Determine the (x, y) coordinate at the center of the cell enclosing the given text.  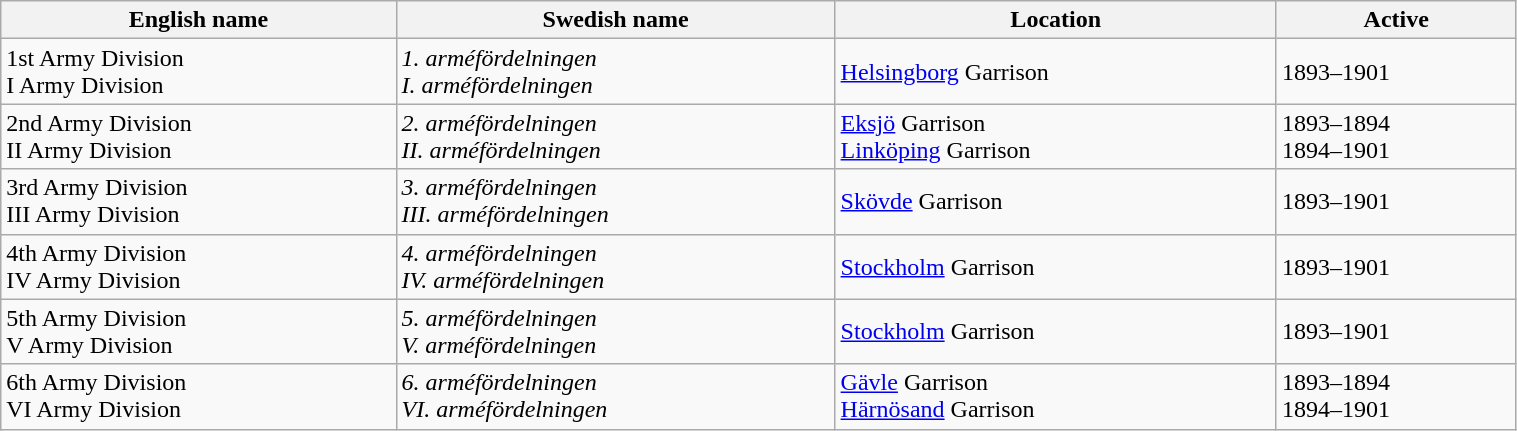
2nd Army DivisionII Army Division (198, 136)
Swedish name (616, 20)
5. arméfördelningenV. arméfördelningen (616, 332)
1. arméfördelningenI. arméfördelningen (616, 72)
Active (1396, 20)
Gävle GarrisonHärnösand Garrison (1056, 396)
Location (1056, 20)
4th Army DivisionIV Army Division (198, 266)
1st Army DivisionI Army Division (198, 72)
6. arméfördelningenVI. arméfördelningen (616, 396)
5th Army DivisionV Army Division (198, 332)
Eksjö GarrisonLinköping Garrison (1056, 136)
Skövde Garrison (1056, 202)
3rd Army DivisionIII Army Division (198, 202)
6th Army DivisionVI Army Division (198, 396)
2. arméfördelningenII. arméfördelningen (616, 136)
4. arméfördelningenIV. arméfördelningen (616, 266)
English name (198, 20)
Helsingborg Garrison (1056, 72)
3. arméfördelningenIII. arméfördelningen (616, 202)
